Return the (x, y) coordinate for the center point of the cell that contains the specified text.  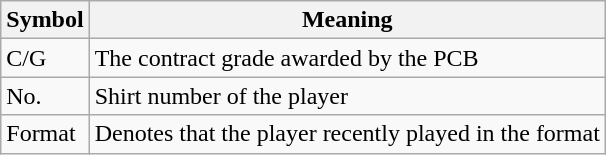
Shirt number of the player (347, 96)
C/G (45, 58)
Format (45, 134)
No. (45, 96)
Symbol (45, 20)
Denotes that the player recently played in the format (347, 134)
The contract grade awarded by the PCB (347, 58)
Meaning (347, 20)
